Provide the [X, Y] coordinate of the cell's center where the given text is located.  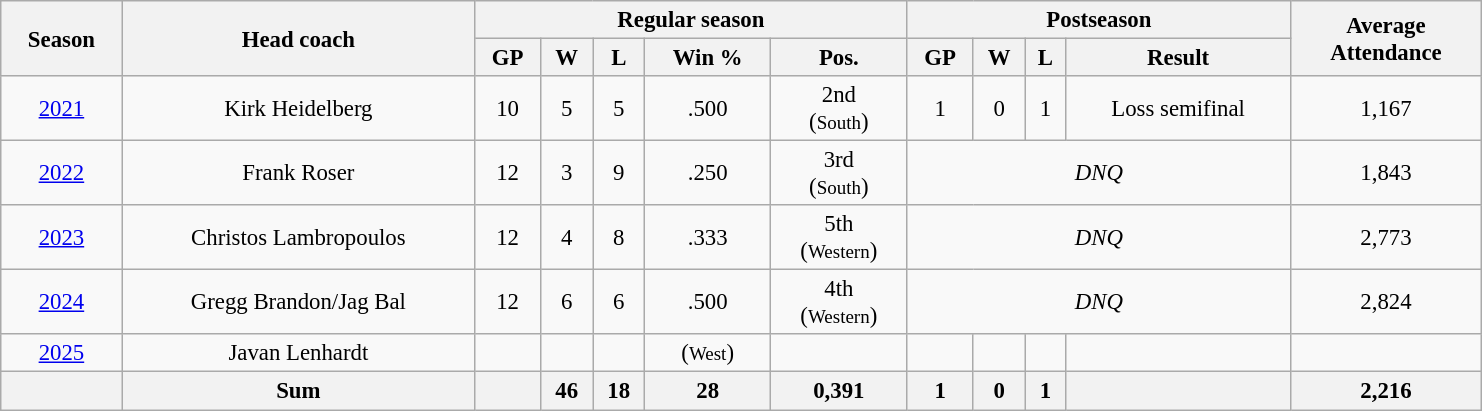
Loss semifinal [1178, 108]
Win % [708, 58]
4 [567, 238]
2021 [62, 108]
5th(Western) [838, 238]
9 [619, 174]
3rd(South) [838, 174]
Average Attendance [1386, 38]
.250 [708, 174]
Sum [298, 391]
2,773 [1386, 238]
1,843 [1386, 174]
3 [567, 174]
Postseason [1098, 20]
Kirk Heidelberg [298, 108]
Season [62, 38]
8 [619, 238]
2,824 [1386, 302]
2025 [62, 353]
18 [619, 391]
28 [708, 391]
Frank Roser [298, 174]
2023 [62, 238]
Result [1178, 58]
2024 [62, 302]
10 [508, 108]
Regular season [692, 20]
1,167 [1386, 108]
Christos Lambropoulos [298, 238]
2022 [62, 174]
(West) [708, 353]
Javan Lenhardt [298, 353]
4th(Western) [838, 302]
0,391 [838, 391]
46 [567, 391]
.333 [708, 238]
Pos. [838, 58]
2,216 [1386, 391]
Head coach [298, 38]
Gregg Brandon/Jag Bal [298, 302]
2nd(South) [838, 108]
